Return the (X, Y) coordinate for the center point of the cell that contains the specified text.  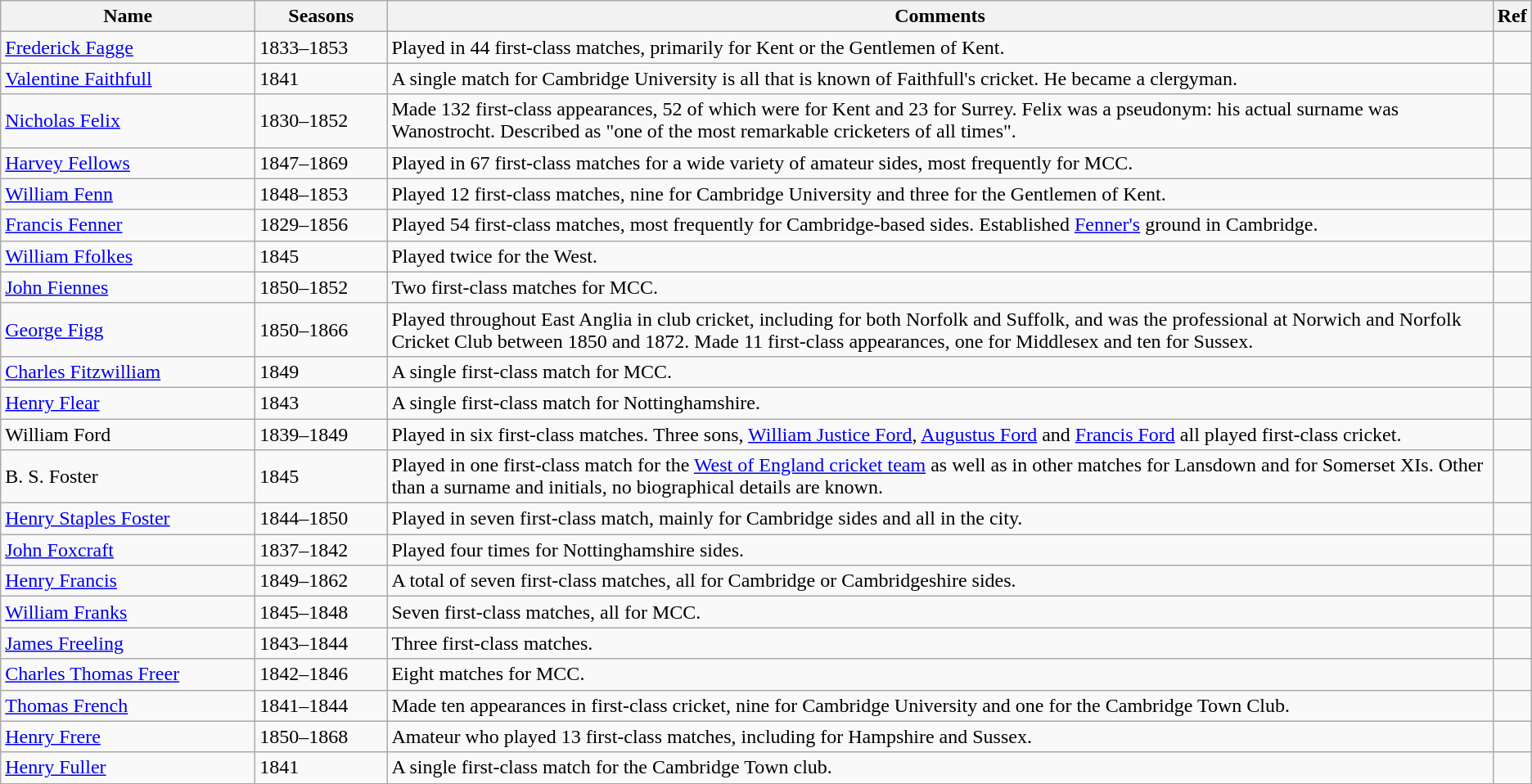
William Ffolkes (128, 256)
A single match for Cambridge University is all that is known of Faithfull's cricket. He became a clergyman. (939, 79)
Amateur who played 13 first-class matches, including for Hampshire and Sussex. (939, 737)
A single first-class match for Nottinghamshire. (939, 403)
Played in 44 first-class matches, primarily for Kent or the Gentlemen of Kent. (939, 47)
Frederick Fagge (128, 47)
1841–1844 (321, 705)
A total of seven first-class matches, all for Cambridge or Cambridgeshire sides. (939, 581)
1848–1853 (321, 194)
Played twice for the West. (939, 256)
1833–1853 (321, 47)
B. S. Foster (128, 476)
Played 12 first-class matches, nine for Cambridge University and three for the Gentlemen of Kent. (939, 194)
Played in seven first-class match, mainly for Cambridge sides and all in the city. (939, 519)
Thomas French (128, 705)
Henry Frere (128, 737)
Played in 67 first-class matches for a wide variety of amateur sides, most frequently for MCC. (939, 163)
Comments (939, 16)
1842–1846 (321, 674)
1847–1869 (321, 163)
Charles Fitzwilliam (128, 372)
William Fenn (128, 194)
James Freeling (128, 643)
Played four times for Nottinghamshire sides. (939, 550)
Played 54 first-class matches, most frequently for Cambridge-based sides. Established Fenner's ground in Cambridge. (939, 225)
A single first-class match for MCC. (939, 372)
1850–1866 (321, 329)
1850–1868 (321, 737)
1844–1850 (321, 519)
Henry Staples Foster (128, 519)
John Foxcraft (128, 550)
Harvey Fellows (128, 163)
Ref (1512, 16)
Played in six first-class matches. Three sons, William Justice Ford, Augustus Ford and Francis Ford all played first-class cricket. (939, 435)
A single first-class match for the Cambridge Town club. (939, 768)
Henry Francis (128, 581)
Three first-class matches. (939, 643)
Eight matches for MCC. (939, 674)
1843–1844 (321, 643)
George Figg (128, 329)
Seven first-class matches, all for MCC. (939, 612)
Seasons (321, 16)
Nicholas Felix (128, 121)
Made ten appearances in first-class cricket, nine for Cambridge University and one for the Cambridge Town Club. (939, 705)
1839–1849 (321, 435)
Charles Thomas Freer (128, 674)
1850–1852 (321, 287)
Francis Fenner (128, 225)
William Franks (128, 612)
1837–1842 (321, 550)
Valentine Faithfull (128, 79)
William Ford (128, 435)
Name (128, 16)
Henry Fuller (128, 768)
John Fiennes (128, 287)
1849 (321, 372)
1830–1852 (321, 121)
1829–1856 (321, 225)
1845–1848 (321, 612)
1843 (321, 403)
Henry Flear (128, 403)
1849–1862 (321, 581)
Two first-class matches for MCC. (939, 287)
